Output the (X, Y) coordinate of the center of the cell containing the given text.  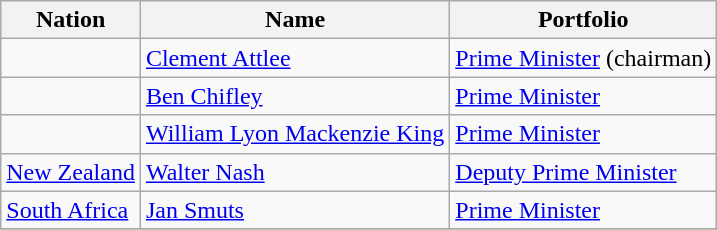
Jan Smuts (294, 210)
Ben Chifley (294, 96)
William Lyon Mackenzie King (294, 134)
Deputy Prime Minister (584, 172)
Walter Nash (294, 172)
Clement Attlee (294, 58)
Nation (71, 20)
Prime Minister (chairman) (584, 58)
Portfolio (584, 20)
New Zealand (71, 172)
Name (294, 20)
South Africa (71, 210)
